Extract the [x, y] coordinate from the center of the cell holding the provided text.  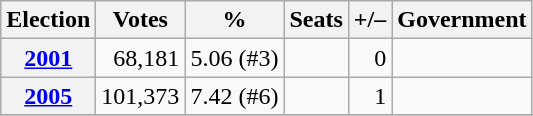
% [234, 20]
Votes [140, 20]
101,373 [140, 96]
7.42 (#6) [234, 96]
2005 [48, 96]
Government [462, 20]
+/– [370, 20]
0 [370, 58]
2001 [48, 58]
68,181 [140, 58]
1 [370, 96]
Election [48, 20]
5.06 (#3) [234, 58]
Seats [316, 20]
